Return the [x, y] coordinate for the center point of the cell that contains the specified text.  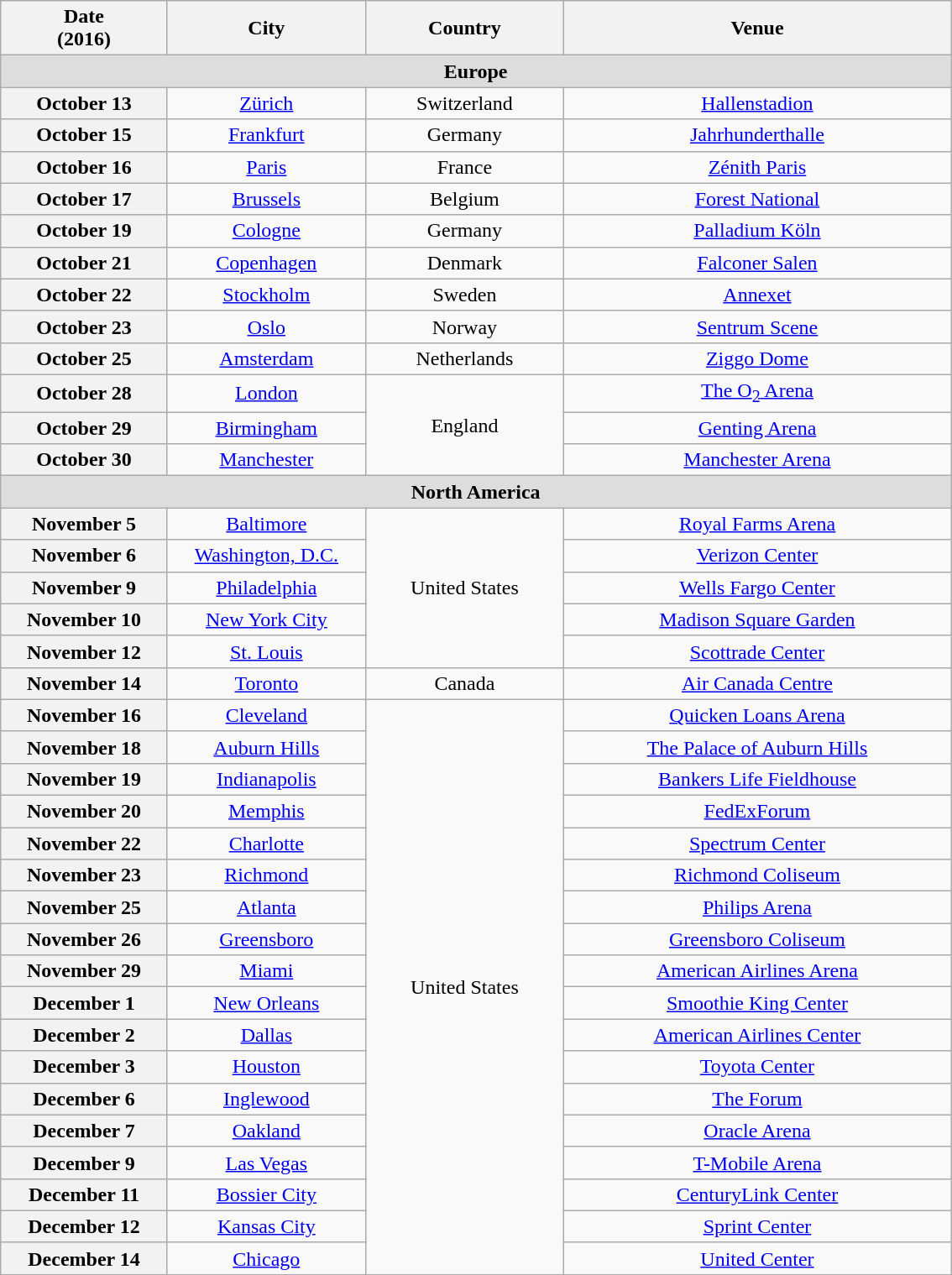
December 6 [84, 1099]
Denmark [464, 263]
November 16 [84, 715]
Kansas City [266, 1226]
Ziggo Dome [757, 358]
Sweden [464, 295]
Greensboro Coliseum [757, 939]
The Forum [757, 1099]
Miami [266, 971]
Spectrum Center [757, 844]
New Orleans [266, 1003]
T-Mobile Arena [757, 1163]
United Center [757, 1258]
Sentrum Scene [757, 327]
October 23 [84, 327]
CenturyLink Center [757, 1194]
Atlanta [266, 907]
Wells Fargo Center [757, 588]
Copenhagen [266, 263]
November 18 [84, 747]
St. Louis [266, 651]
Dallas [266, 1035]
Norway [464, 327]
City [266, 29]
London [266, 393]
Washington, D.C. [266, 556]
Richmond Coliseum [757, 875]
Toyota Center [757, 1067]
Hallenstadion [757, 103]
Cleveland [266, 715]
October 19 [84, 231]
Greensboro [266, 939]
Netherlands [464, 358]
Auburn Hills [266, 747]
Stockholm [266, 295]
October 22 [84, 295]
November 10 [84, 619]
Bossier City [266, 1194]
Royal Farms Arena [757, 524]
Palladium Köln [757, 231]
December 1 [84, 1003]
Air Canada Centre [757, 683]
Jahrhunderthalle [757, 135]
October 13 [84, 103]
December 9 [84, 1163]
Memphis [266, 812]
FedExForum [757, 812]
December 2 [84, 1035]
Brussels [266, 199]
Bankers Life Fieldhouse [757, 779]
New York City [266, 619]
Inglewood [266, 1099]
Richmond [266, 875]
Canada [464, 683]
Genting Arena [757, 428]
December 11 [84, 1194]
Oracle Arena [757, 1131]
Chicago [266, 1258]
Philips Arena [757, 907]
October 21 [84, 263]
Quicken Loans Arena [757, 715]
December 7 [84, 1131]
Scottrade Center [757, 651]
Sprint Center [757, 1226]
The Palace of Auburn Hills [757, 747]
Philadelphia [266, 588]
Country [464, 29]
November 9 [84, 588]
Manchester Arena [757, 460]
Falconer Salen [757, 263]
The O2 Arena [757, 393]
October 17 [84, 199]
Birmingham [266, 428]
October 28 [84, 393]
November 12 [84, 651]
Madison Square Garden [757, 619]
November 5 [84, 524]
November 19 [84, 779]
Venue [757, 29]
Baltimore [266, 524]
November 22 [84, 844]
Frankfurt [266, 135]
American Airlines Center [757, 1035]
Amsterdam [266, 358]
Toronto [266, 683]
Manchester [266, 460]
Switzerland [464, 103]
October 25 [84, 358]
Cologne [266, 231]
Oakland [266, 1131]
Charlotte [266, 844]
November 6 [84, 556]
November 26 [84, 939]
October 30 [84, 460]
November 14 [84, 683]
Indianapolis [266, 779]
Zürich [266, 103]
American Airlines Arena [757, 971]
Annexet [757, 295]
October 16 [84, 167]
Oslo [266, 327]
Forest National [757, 199]
Paris [266, 167]
December 12 [84, 1226]
Zénith Paris [757, 167]
England [464, 425]
Europe [476, 71]
Verizon Center [757, 556]
October 15 [84, 135]
December 14 [84, 1258]
North America [476, 492]
Las Vegas [266, 1163]
France [464, 167]
November 29 [84, 971]
November 23 [84, 875]
Belgium [464, 199]
December 3 [84, 1067]
Houston [266, 1067]
October 29 [84, 428]
Smoothie King Center [757, 1003]
November 25 [84, 907]
November 20 [84, 812]
Date(2016) [84, 29]
